Output the [X, Y] coordinate of the center of the cell containing the given text.  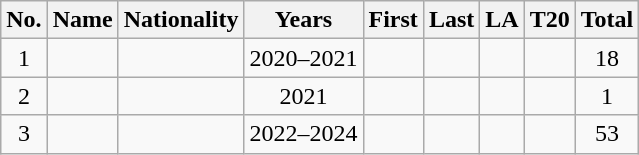
2 [24, 96]
Nationality [181, 20]
18 [607, 58]
Years [304, 20]
2022–2024 [304, 134]
3 [24, 134]
T20 [550, 20]
First [393, 20]
Last [451, 20]
No. [24, 20]
2020–2021 [304, 58]
Name [82, 20]
Total [607, 20]
LA [502, 20]
2021 [304, 96]
53 [607, 134]
